Detect which cell encompasses the target text, then output its (x, y) center coordinate. 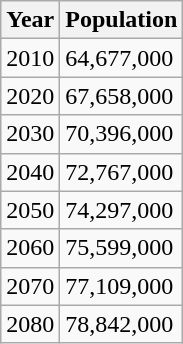
67,658,000 (122, 96)
75,599,000 (122, 248)
64,677,000 (122, 58)
78,842,000 (122, 324)
70,396,000 (122, 134)
2080 (30, 324)
Year (30, 20)
Population (122, 20)
74,297,000 (122, 210)
2040 (30, 172)
2050 (30, 210)
2060 (30, 248)
77,109,000 (122, 286)
72,767,000 (122, 172)
2070 (30, 286)
2030 (30, 134)
2010 (30, 58)
2020 (30, 96)
